Identify which cell holds the provided text, then report its (X, Y) central coordinate. 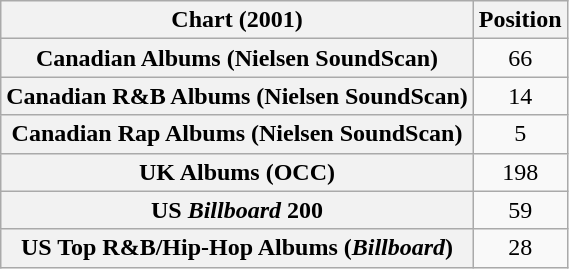
198 (520, 172)
Canadian R&B Albums (Nielsen SoundScan) (238, 96)
Canadian Albums (Nielsen SoundScan) (238, 58)
Canadian Rap Albums (Nielsen SoundScan) (238, 134)
5 (520, 134)
UK Albums (OCC) (238, 172)
Chart (2001) (238, 20)
28 (520, 248)
14 (520, 96)
US Top R&B/Hip-Hop Albums (Billboard) (238, 248)
US Billboard 200 (238, 210)
Position (520, 20)
59 (520, 210)
66 (520, 58)
